Identify which cell holds the provided text, then report its [X, Y] central coordinate. 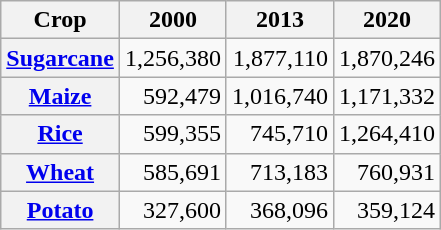
1,016,740 [280, 96]
Potato [60, 210]
592,479 [172, 96]
1,264,410 [388, 134]
1,870,246 [388, 58]
327,600 [172, 210]
745,710 [280, 134]
1,171,332 [388, 96]
2000 [172, 20]
599,355 [172, 134]
368,096 [280, 210]
Rice [60, 134]
713,183 [280, 172]
585,691 [172, 172]
Crop [60, 20]
1,877,110 [280, 58]
Maize [60, 96]
760,931 [388, 172]
2020 [388, 20]
Sugarcane [60, 58]
359,124 [388, 210]
2013 [280, 20]
1,256,380 [172, 58]
Wheat [60, 172]
